Determine the [X, Y] coordinate at the center of the cell enclosing the given text.  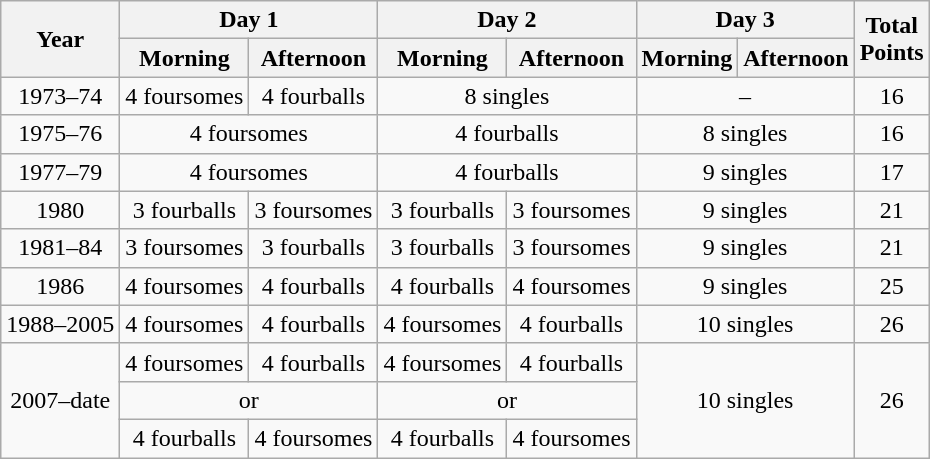
1977–79 [60, 172]
25 [892, 286]
1973–74 [60, 96]
TotalPoints [892, 39]
Year [60, 39]
Day 3 [745, 20]
Day 1 [249, 20]
– [745, 96]
17 [892, 172]
1986 [60, 286]
1988–2005 [60, 324]
2007–date [60, 400]
1975–76 [60, 134]
Day 2 [507, 20]
1980 [60, 210]
1981–84 [60, 248]
